Return [X, Y] of the center of cell containing provided text 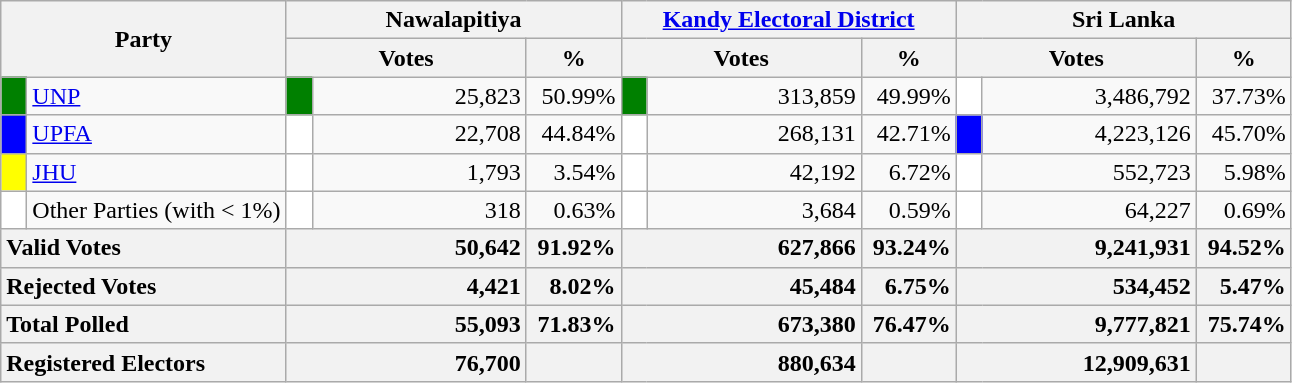
93.24% [908, 248]
50,642 [406, 248]
50.99% [574, 96]
Other Parties (with < 1%) [156, 210]
UNP [156, 96]
Nawalapitiya [454, 20]
Rejected Votes [144, 286]
313,859 [754, 96]
49.99% [908, 96]
Sri Lanka [1124, 20]
76.47% [908, 324]
71.83% [574, 324]
91.92% [574, 248]
9,241,931 [1076, 248]
UPFA [156, 134]
Total Polled [144, 324]
12,909,631 [1076, 362]
9,777,821 [1076, 324]
Kandy Electoral District [788, 20]
8.02% [574, 286]
4,421 [406, 286]
0.69% [1244, 210]
534,452 [1076, 286]
6.72% [908, 172]
22,708 [419, 134]
6.75% [908, 286]
45,484 [741, 286]
673,380 [741, 324]
318 [419, 210]
627,866 [741, 248]
64,227 [1089, 210]
76,700 [406, 362]
5.98% [1244, 172]
4,223,126 [1089, 134]
94.52% [1244, 248]
37.73% [1244, 96]
25,823 [419, 96]
75.74% [1244, 324]
44.84% [574, 134]
880,634 [741, 362]
Valid Votes [144, 248]
JHU [156, 172]
5.47% [1244, 286]
3.54% [574, 172]
Registered Electors [144, 362]
3,684 [754, 210]
42.71% [908, 134]
Party [144, 39]
268,131 [754, 134]
0.59% [908, 210]
55,093 [406, 324]
1,793 [419, 172]
552,723 [1089, 172]
42,192 [754, 172]
3,486,792 [1089, 96]
0.63% [574, 210]
45.70% [1244, 134]
